Search for the cell housing the specified text and yield its [X, Y] center coordinate. 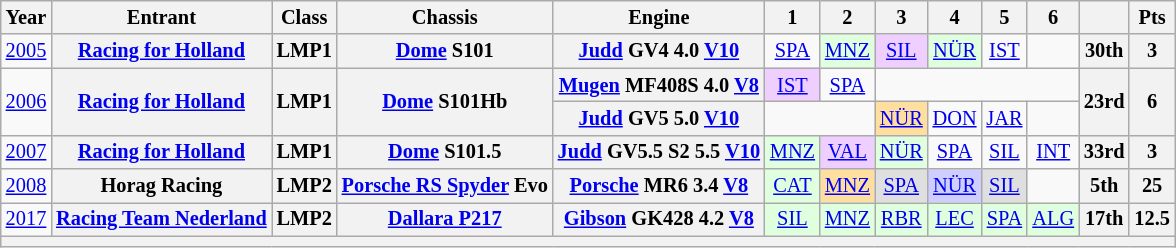
LEC [955, 219]
17th [1104, 219]
DON [955, 118]
Class [304, 17]
RBR [902, 219]
2007 [26, 152]
2005 [26, 51]
Chassis [445, 17]
Pts [1152, 17]
Dome S101Hb [445, 102]
5th [1104, 186]
Racing Team Nederland [161, 219]
Judd GV4 4.0 V10 [659, 51]
5 [1004, 17]
Judd GV5.5 S2 5.5 V10 [659, 152]
33rd [1104, 152]
Engine [659, 17]
Porsche MR6 3.4 V8 [659, 186]
1 [792, 17]
23rd [1104, 102]
12.5 [1152, 219]
2006 [26, 102]
Dome S101 [445, 51]
Entrant [161, 17]
INT [1053, 152]
2017 [26, 219]
Judd GV5 5.0 V10 [659, 118]
Year [26, 17]
Dallara P217 [445, 219]
2008 [26, 186]
4 [955, 17]
ALG [1053, 219]
Dome S101.5 [445, 152]
CAT [792, 186]
Porsche RS Spyder Evo [445, 186]
VAL [848, 152]
Gibson GK428 4.2 V8 [659, 219]
Horag Racing [161, 186]
30th [1104, 51]
2 [848, 17]
25 [1152, 186]
Mugen MF408S 4.0 V8 [659, 85]
JAR [1004, 118]
